Provide the (X, Y) coordinate of the cell's center where the given text is located.  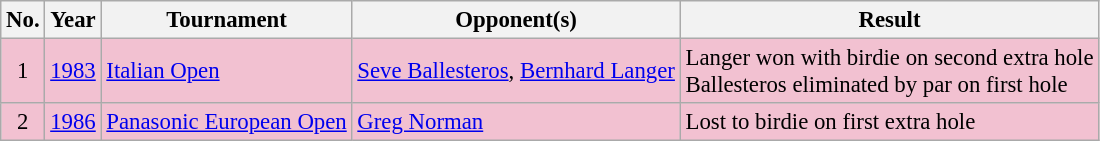
1983 (73, 72)
Opponent(s) (516, 20)
No. (23, 20)
Result (890, 20)
1 (23, 72)
Greg Norman (516, 122)
Seve Ballesteros, Bernhard Langer (516, 72)
Lost to birdie on first extra hole (890, 122)
Tournament (226, 20)
2 (23, 122)
Panasonic European Open (226, 122)
Langer won with birdie on second extra holeBallesteros eliminated by par on first hole (890, 72)
1986 (73, 122)
Italian Open (226, 72)
Year (73, 20)
